Detect which cell encompasses the target text, then output its (x, y) center coordinate. 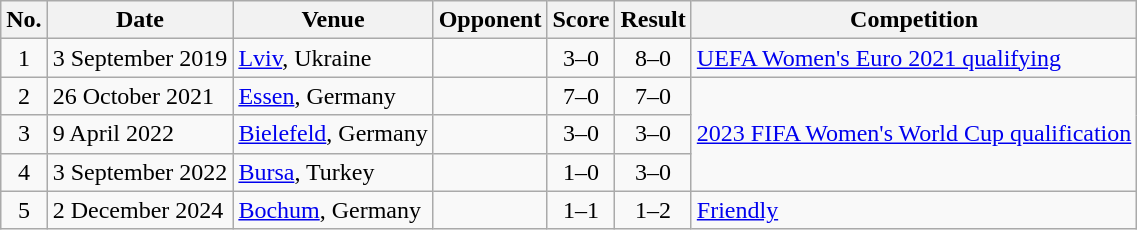
Venue (333, 20)
Essen, Germany (333, 96)
2023 FIFA Women's World Cup qualification (914, 134)
Competition (914, 20)
1–1 (581, 210)
3 September 2019 (140, 58)
1–0 (581, 172)
Bochum, Germany (333, 210)
2 December 2024 (140, 210)
Opponent (490, 20)
1 (24, 58)
Bursa, Turkey (333, 172)
9 April 2022 (140, 134)
3 (24, 134)
2 (24, 96)
26 October 2021 (140, 96)
Date (140, 20)
4 (24, 172)
UEFA Women's Euro 2021 qualifying (914, 58)
3 September 2022 (140, 172)
No. (24, 20)
Lviv, Ukraine (333, 58)
Bielefeld, Germany (333, 134)
1–2 (653, 210)
8–0 (653, 58)
5 (24, 210)
Friendly (914, 210)
Result (653, 20)
Score (581, 20)
